Search for the cell housing the specified text and yield its [X, Y] center coordinate. 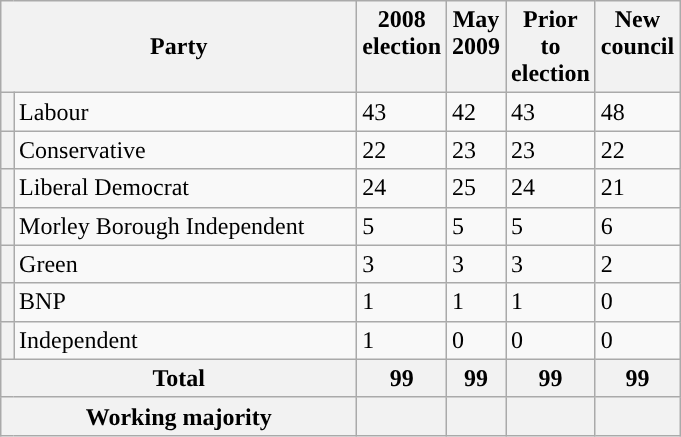
Conservative [186, 150]
Green [186, 264]
25 [476, 188]
Party [179, 47]
Prior to election [551, 47]
2008 election [402, 47]
42 [476, 112]
2 [637, 264]
Total [179, 378]
21 [637, 188]
Liberal Democrat [186, 188]
May 2009 [476, 47]
New council [637, 47]
Working majority [179, 416]
Labour [186, 112]
Morley Borough Independent [186, 226]
BNP [186, 302]
Independent [186, 340]
48 [637, 112]
6 [637, 226]
